Detect which cell encompasses the target text, then output its [x, y] center coordinate. 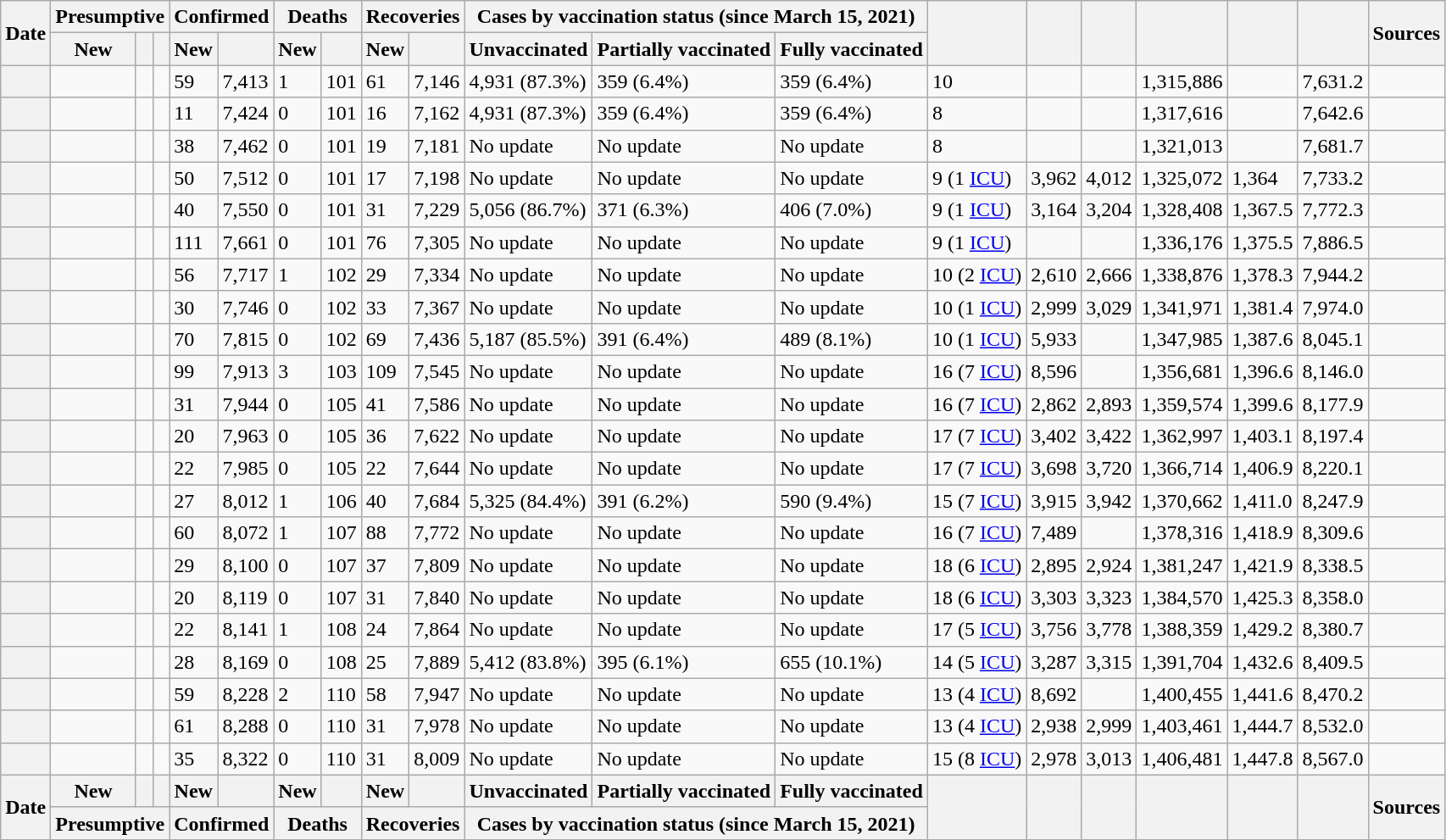
7,489 [1054, 533]
1,347,985 [1182, 339]
7,733.2 [1332, 178]
1,418.9 [1263, 533]
56 [193, 275]
8,100 [246, 565]
1,366,714 [1182, 469]
7,334 [437, 275]
7,229 [437, 210]
1,429.2 [1263, 630]
1,375.5 [1263, 242]
7,644 [437, 469]
8,247.9 [1332, 501]
33 [385, 307]
1,317,616 [1182, 114]
489 (8.1%) [852, 339]
1,406.9 [1263, 469]
7,436 [437, 339]
17 [385, 178]
3,303 [1054, 598]
8,322 [246, 759]
7,746 [246, 307]
1,444.7 [1263, 726]
8,567.0 [1332, 759]
2,924 [1109, 565]
1,356,681 [1182, 371]
7,367 [437, 307]
7,622 [437, 437]
7,717 [246, 275]
1,388,359 [1182, 630]
406 (7.0%) [852, 210]
28 [193, 662]
8,288 [246, 726]
1,400,455 [1182, 694]
17 (5 ICU) [976, 630]
8,119 [246, 598]
1,325,072 [1182, 178]
391 (6.4%) [684, 339]
8,012 [246, 501]
7,840 [437, 598]
15 (7 ICU) [976, 501]
36 [385, 437]
24 [385, 630]
3,315 [1109, 662]
58 [385, 694]
99 [193, 371]
8,146.0 [1332, 371]
3,698 [1054, 469]
5,187 (85.5%) [529, 339]
7,889 [437, 662]
10 [976, 81]
2,666 [1109, 275]
7,550 [246, 210]
7,462 [246, 146]
5,933 [1054, 339]
1,391,704 [1182, 662]
5,412 (83.8%) [529, 662]
1,364 [1263, 178]
3,013 [1109, 759]
1,399.6 [1263, 404]
8,228 [246, 694]
3,942 [1109, 501]
7,886.5 [1332, 242]
7,864 [437, 630]
37 [385, 565]
1,384,570 [1182, 598]
7,198 [437, 178]
1,328,408 [1182, 210]
109 [385, 371]
7,947 [437, 694]
8,009 [437, 759]
1,396.6 [1263, 371]
391 (6.2%) [684, 501]
3,756 [1054, 630]
8,380.7 [1332, 630]
2,862 [1054, 404]
8,072 [246, 533]
1,367.5 [1263, 210]
1,441.6 [1263, 694]
8,197.4 [1332, 437]
1,341,971 [1182, 307]
3,287 [1054, 662]
7,681.7 [1332, 146]
88 [385, 533]
1,370,662 [1182, 501]
7,305 [437, 242]
1,378,316 [1182, 533]
7,963 [246, 437]
5,325 (84.4%) [529, 501]
7,512 [246, 178]
8,409.5 [1332, 662]
7,424 [246, 114]
2,610 [1054, 275]
371 (6.3%) [684, 210]
7,913 [246, 371]
3,962 [1054, 178]
8,045.1 [1332, 339]
7,772 [437, 533]
7,684 [437, 501]
3,915 [1054, 501]
3 [298, 371]
69 [385, 339]
3,164 [1054, 210]
1,432.6 [1263, 662]
3,323 [1109, 598]
1,359,574 [1182, 404]
15 (8 ICU) [976, 759]
76 [385, 242]
2,895 [1054, 565]
3,720 [1109, 469]
7,809 [437, 565]
8,532.0 [1332, 726]
8,141 [246, 630]
8,358.0 [1332, 598]
7,631.2 [1332, 81]
4,012 [1109, 178]
8,470.2 [1332, 694]
7,413 [246, 81]
50 [193, 178]
41 [385, 404]
16 [385, 114]
7,181 [437, 146]
111 [193, 242]
1,387.6 [1263, 339]
3,029 [1109, 307]
7,661 [246, 242]
3,204 [1109, 210]
3,402 [1054, 437]
70 [193, 339]
395 (6.1%) [684, 662]
7,978 [437, 726]
1,425.3 [1263, 598]
35 [193, 759]
10 (2 ICU) [976, 275]
1,362,997 [1182, 437]
7,944.2 [1332, 275]
8,169 [246, 662]
7,772.3 [1332, 210]
1,447.8 [1263, 759]
7,642.6 [1332, 114]
7,586 [437, 404]
1,411.0 [1263, 501]
2,978 [1054, 759]
8,220.1 [1332, 469]
1,338,876 [1182, 275]
7,985 [246, 469]
1,403.1 [1263, 437]
1,403,461 [1182, 726]
7,146 [437, 81]
5,056 (86.7%) [529, 210]
8,338.5 [1332, 565]
7,944 [246, 404]
14 (5 ICU) [976, 662]
103 [341, 371]
1,381,247 [1182, 565]
60 [193, 533]
1,321,013 [1182, 146]
1,315,886 [1182, 81]
3,778 [1109, 630]
1,381.4 [1263, 307]
27 [193, 501]
7,815 [246, 339]
8,309.6 [1332, 533]
655 (10.1%) [852, 662]
7,545 [437, 371]
2,893 [1109, 404]
19 [385, 146]
2,938 [1054, 726]
30 [193, 307]
38 [193, 146]
1,336,176 [1182, 242]
1,378.3 [1263, 275]
2 [298, 694]
11 [193, 114]
8,177.9 [1332, 404]
106 [341, 501]
7,162 [437, 114]
3,422 [1109, 437]
1,421.9 [1263, 565]
25 [385, 662]
8,692 [1054, 694]
8,596 [1054, 371]
1,406,481 [1182, 759]
7,974.0 [1332, 307]
590 (9.4%) [852, 501]
